Locate the cell with the specified text and output its [x, y] center coordinate. 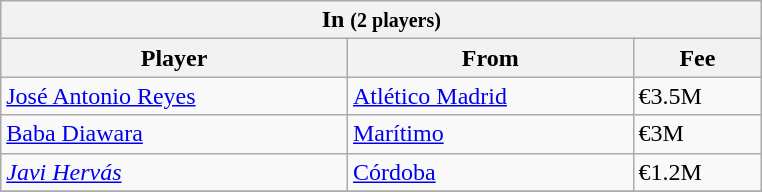
José Antonio Reyes [174, 96]
Baba Diawara [174, 134]
€3.5M [698, 96]
From [490, 58]
Javi Hervás [174, 172]
€3M [698, 134]
Córdoba [490, 172]
Marítimo [490, 134]
€1.2M [698, 172]
Player [174, 58]
Atlético Madrid [490, 96]
In (2 players) [382, 20]
Fee [698, 58]
